Scan for the cell matching the given text and deliver its (X, Y) coordinate at center. 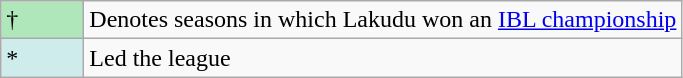
Led the league (383, 58)
† (42, 20)
Denotes seasons in which Lakudu won an IBL championship (383, 20)
* (42, 58)
